Provide the [x, y] coordinate of the cell's center where the given text is located.  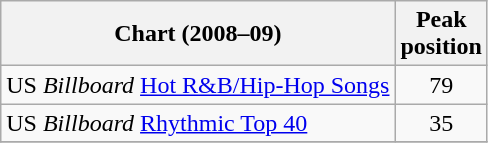
35 [441, 123]
Chart (2008–09) [198, 34]
US Billboard Rhythmic Top 40 [198, 123]
US Billboard Hot R&B/Hip-Hop Songs [198, 85]
Peakposition [441, 34]
79 [441, 85]
